Capture the cell that displays the provided text and extract its [X, Y] central coordinate. 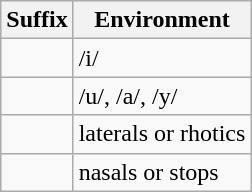
laterals or rhotics [162, 134]
/u/, /a/, /y/ [162, 96]
nasals or stops [162, 172]
/i/ [162, 58]
Suffix [37, 20]
Environment [162, 20]
